Extract the (X, Y) coordinate from the center of the cell holding the provided text.  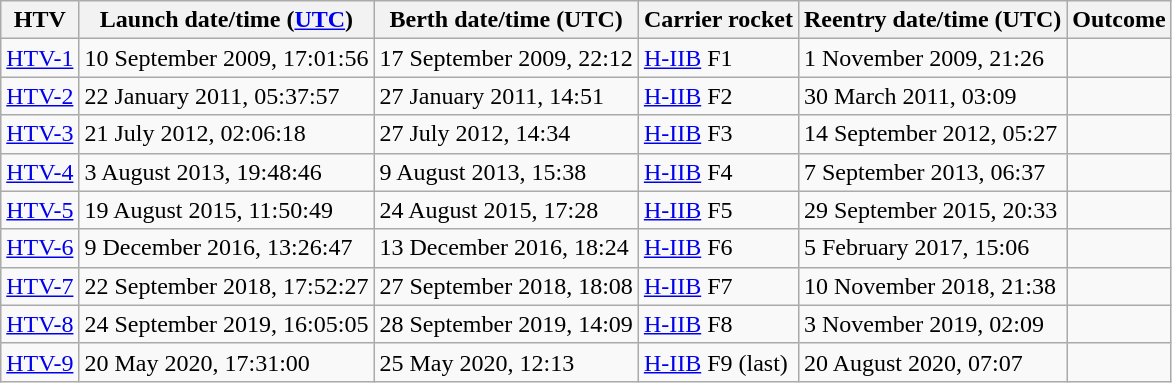
17 September 2009, 22:12 (506, 58)
22 January 2011, 05:37:57 (226, 96)
Launch date/time (UTC) (226, 20)
24 August 2015, 17:28 (506, 210)
9 December 2016, 13:26:47 (226, 248)
1 November 2009, 21:26 (932, 58)
29 September 2015, 20:33 (932, 210)
10 November 2018, 21:38 (932, 286)
19 August 2015, 11:50:49 (226, 210)
HTV-8 (40, 324)
27 September 2018, 18:08 (506, 286)
H-IIB F4 (718, 172)
H-IIB F6 (718, 248)
HTV-5 (40, 210)
14 September 2012, 05:27 (932, 134)
Berth date/time (UTC) (506, 20)
HTV-7 (40, 286)
20 August 2020, 07:07 (932, 362)
Reentry date/time (UTC) (932, 20)
HTV-4 (40, 172)
22 September 2018, 17:52:27 (226, 286)
HTV-2 (40, 96)
HTV-6 (40, 248)
HTV-1 (40, 58)
25 May 2020, 12:13 (506, 362)
30 March 2011, 03:09 (932, 96)
HTV (40, 20)
9 August 2013, 15:38 (506, 172)
H-IIB F2 (718, 96)
H-IIB F7 (718, 286)
Carrier rocket (718, 20)
10 September 2009, 17:01:56 (226, 58)
5 February 2017, 15:06 (932, 248)
H-IIB F5 (718, 210)
13 December 2016, 18:24 (506, 248)
Outcome (1119, 20)
HTV-3 (40, 134)
7 September 2013, 06:37 (932, 172)
24 September 2019, 16:05:05 (226, 324)
H-IIB F9 (last) (718, 362)
H-IIB F8 (718, 324)
H-IIB F3 (718, 134)
20 May 2020, 17:31:00 (226, 362)
HTV-9 (40, 362)
3 August 2013, 19:48:46 (226, 172)
27 July 2012, 14:34 (506, 134)
27 January 2011, 14:51 (506, 96)
3 November 2019, 02:09 (932, 324)
28 September 2019, 14:09 (506, 324)
H-IIB F1 (718, 58)
21 July 2012, 02:06:18 (226, 134)
